Return the [X, Y] coordinate for the center point of the cell that contains the specified text.  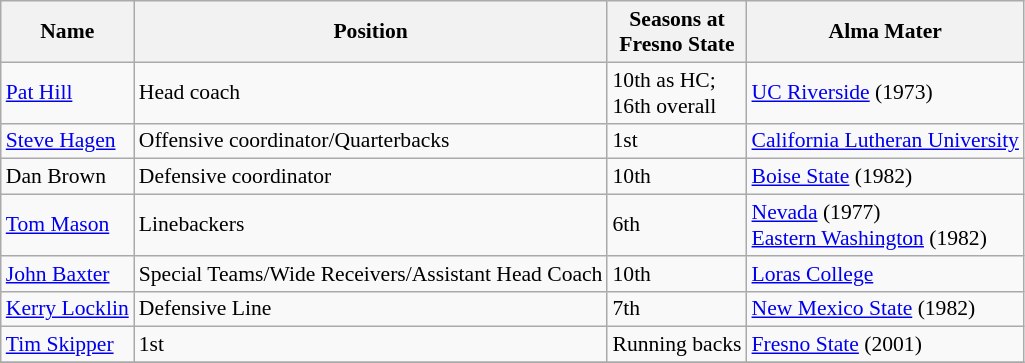
7th [676, 309]
John Baxter [68, 274]
New Mexico State (1982) [886, 309]
Running backs [676, 345]
Kerry Locklin [68, 309]
Boise State (1982) [886, 177]
Fresno State (2001) [886, 345]
Dan Brown [68, 177]
Tom Mason [68, 226]
Alma Mater [886, 32]
Defensive coordinator [371, 177]
Loras College [886, 274]
Pat Hill [68, 92]
Linebackers [371, 226]
Defensive Line [371, 309]
Name [68, 32]
6th [676, 226]
Steve Hagen [68, 141]
Tim Skipper [68, 345]
Head coach [371, 92]
California Lutheran University [886, 141]
Position [371, 32]
Offensive coordinator/Quarterbacks [371, 141]
UC Riverside (1973) [886, 92]
Nevada (1977)Eastern Washington (1982) [886, 226]
Seasons atFresno State [676, 32]
Special Teams/Wide Receivers/Assistant Head Coach [371, 274]
10th as HC;16th overall [676, 92]
